Output the [x, y] coordinate of the center of the cell containing the given text.  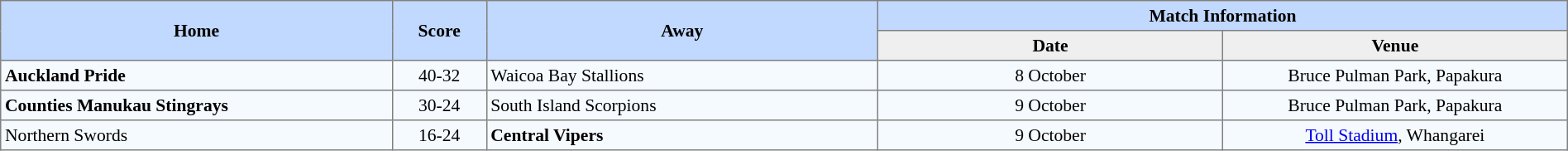
Venue [1394, 46]
South Island Scorpions [682, 105]
8 October [1050, 75]
Away [682, 31]
Northern Swords [197, 135]
Waicoa Bay Stallions [682, 75]
30-24 [439, 105]
Toll Stadium, Whangarei [1394, 135]
Match Information [1223, 16]
Home [197, 31]
40-32 [439, 75]
Score [439, 31]
Counties Manukau Stingrays [197, 105]
16-24 [439, 135]
Central Vipers [682, 135]
Auckland Pride [197, 75]
Date [1050, 46]
